Detect which cell encompasses the target text, then output its (X, Y) center coordinate. 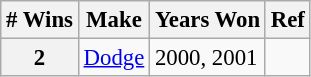
Years Won (208, 20)
2 (40, 58)
# Wins (40, 20)
2000, 2001 (208, 58)
Dodge (114, 58)
Ref (288, 20)
Make (114, 20)
